Determine the [x, y] coordinate at the center of the cell enclosing the given text.  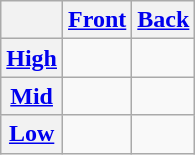
Back [164, 20]
Mid [32, 96]
Low [32, 134]
High [32, 58]
Front [98, 20]
